Return the (x, y) coordinate for the center point of the cell that contains the specified text.  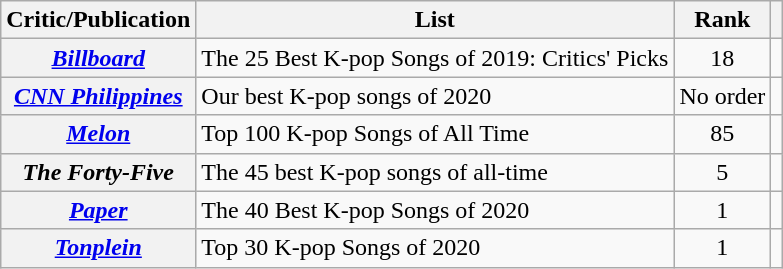
The 40 Best K-pop Songs of 2020 (435, 210)
No order (722, 96)
Paper (98, 210)
The 45 best K-pop songs of all-time (435, 172)
Rank (722, 20)
The Forty-Five (98, 172)
Top 30 K-pop Songs of 2020 (435, 248)
Our best K-pop songs of 2020 (435, 96)
Billboard (98, 58)
85 (722, 134)
5 (722, 172)
Melon (98, 134)
The 25 Best K-pop Songs of 2019: Critics' Picks (435, 58)
18 (722, 58)
Tonplein (98, 248)
CNN Philippines (98, 96)
Top 100 K-pop Songs of All Time (435, 134)
Critic/Publication (98, 20)
List (435, 20)
